Return the [X, Y] coordinate for the center point of the cell that contains the specified text.  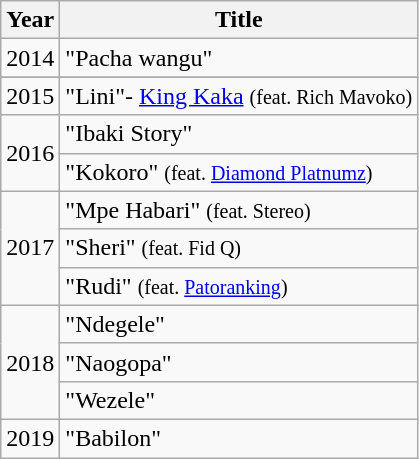
"Babilon" [239, 438]
"Kokoro" (feat. Diamond Platnumz) [239, 172]
2018 [30, 362]
"Wezele" [239, 400]
2016 [30, 153]
"Naogopa" [239, 362]
"Rudi" (feat. Patoranking) [239, 286]
2015 [30, 96]
Year [30, 20]
Title [239, 20]
"Lini"- King Kaka (feat. Rich Mavoko) [239, 96]
2017 [30, 248]
2019 [30, 438]
"Ndegele" [239, 324]
"Sheri" (feat. Fid Q) [239, 248]
"Mpe Habari" (feat. Stereo) [239, 210]
"Pacha wangu" [239, 58]
"Ibaki Story" [239, 134]
2014 [30, 58]
